Return the [X, Y] coordinate for the center point of the cell that contains the specified text.  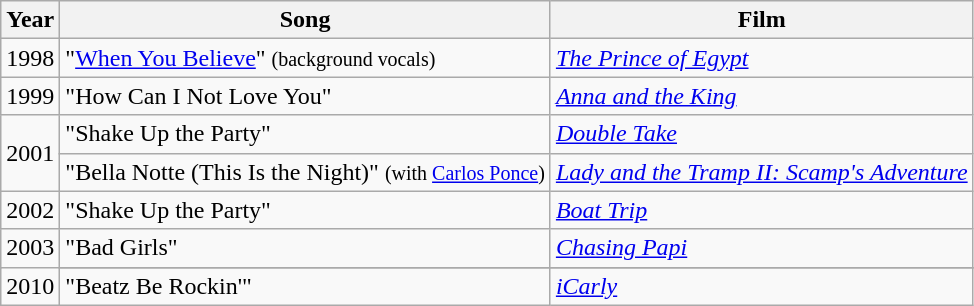
Film [762, 20]
"Beatz Be Rockin'" [306, 286]
1998 [30, 58]
Double Take [762, 134]
Chasing Papi [762, 248]
Lady and the Tramp II: Scamp's Adventure [762, 172]
The Prince of Egypt [762, 58]
2001 [30, 153]
Boat Trip [762, 210]
Song [306, 20]
2002 [30, 210]
"When You Believe" (background vocals) [306, 58]
"How Can I Not Love You" [306, 96]
2003 [30, 248]
"Bad Girls" [306, 248]
Anna and the King [762, 96]
1999 [30, 96]
Year [30, 20]
iCarly [762, 286]
2010 [30, 286]
"Bella Notte (This Is the Night)" (with Carlos Ponce) [306, 172]
